Identify which cell holds the provided text, then report its [X, Y] central coordinate. 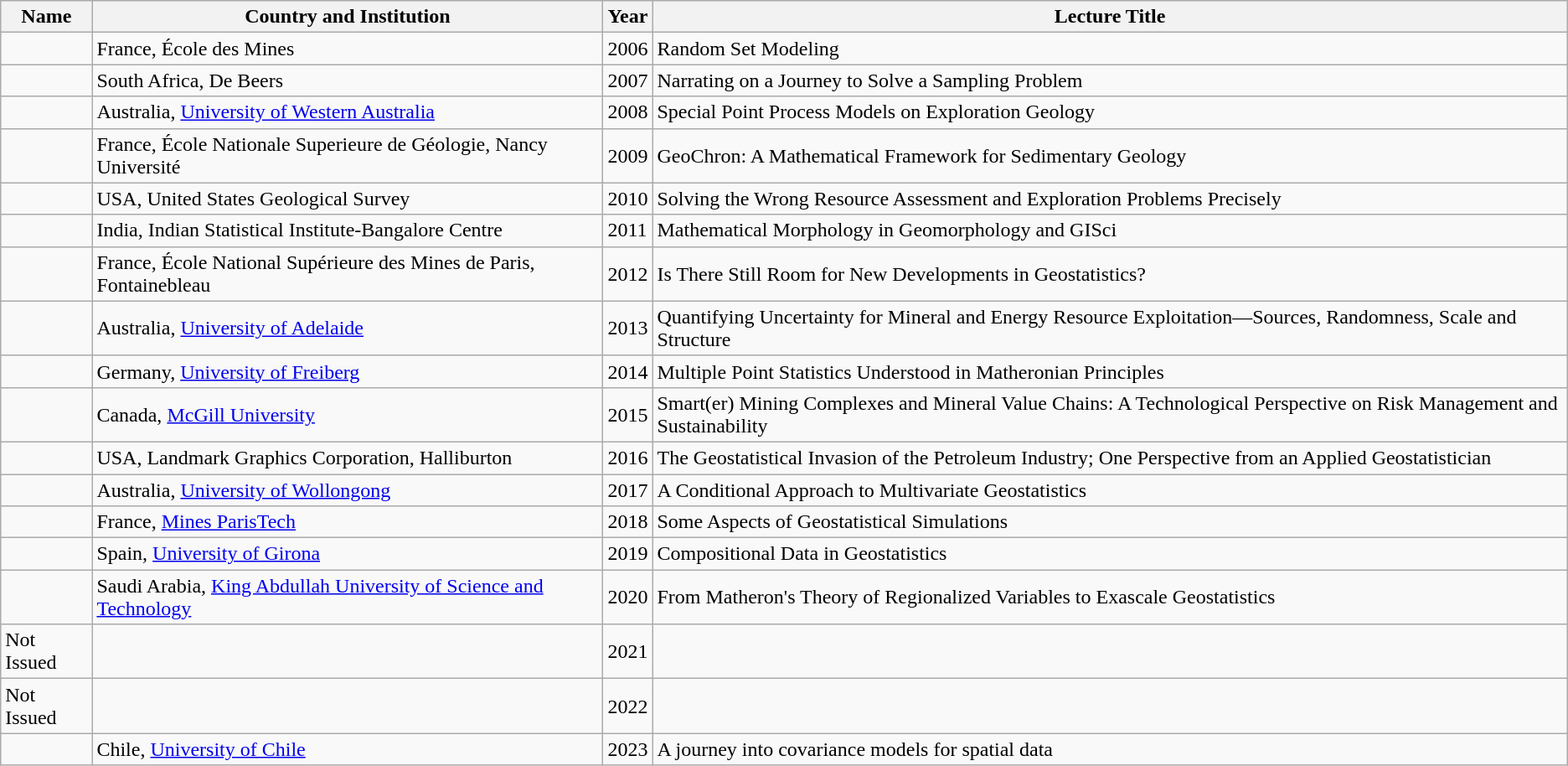
2020 [628, 597]
Saudi Arabia, King Abdullah University of Science and Technology [348, 597]
France, École National Supérieure des Mines de Paris, Fontainebleau [348, 273]
Australia, University of Western Australia [348, 112]
From Matheron's Theory of Regionalized Variables to Exascale Geostatistics [1110, 597]
Australia, University of Wollongong [348, 490]
USA, United States Geological Survey [348, 199]
Quantifying Uncertainty for Mineral and Energy Resource Exploitation—Sources, Randomness, Scale and Structure [1110, 329]
Chile, University of Chile [348, 749]
2022 [628, 706]
Is There Still Room for New Developments in Geostatistics? [1110, 273]
France, École Nationale Superieure de Géologie, Nancy Université [348, 156]
Special Point Process Models on Exploration Geology [1110, 112]
2013 [628, 329]
2008 [628, 112]
2009 [628, 156]
2017 [628, 490]
Some Aspects of Geostatistical Simulations [1110, 522]
A Conditional Approach to Multivariate Geostatistics [1110, 490]
Spain, University of Girona [348, 554]
2023 [628, 749]
Multiple Point Statistics Understood in Matheronian Principles [1110, 371]
A journey into covariance models for spatial data [1110, 749]
GeoChron: A Mathematical Framework for Sedimentary Geology [1110, 156]
2021 [628, 652]
2007 [628, 80]
France, École des Mines [348, 49]
Lecture Title [1110, 17]
2006 [628, 49]
2014 [628, 371]
2018 [628, 522]
Smart(er) Mining Complexes and Mineral Value Chains: A Technological Perspective on Risk Management and Sustainability [1110, 414]
Narrating on a Journey to Solve a Sampling Problem [1110, 80]
2010 [628, 199]
Compositional Data in Geostatistics [1110, 554]
Country and Institution [348, 17]
Year [628, 17]
Germany, University of Freiberg [348, 371]
France, Mines ParisTech [348, 522]
South Africa, De Beers [348, 80]
2011 [628, 230]
USA, Landmark Graphics Corporation, Halliburton [348, 458]
Australia, University of Adelaide [348, 329]
2016 [628, 458]
The Geostatistical Invasion of the Petroleum Industry; One Perspective from an Applied Geostatistician [1110, 458]
Solving the Wrong Resource Assessment and Exploration Problems Precisely [1110, 199]
2015 [628, 414]
2012 [628, 273]
Mathematical Morphology in Geomorphology and GISci [1110, 230]
Canada, McGill University [348, 414]
Random Set Modeling [1110, 49]
2019 [628, 554]
Name [47, 17]
India, Indian Statistical Institute-Bangalore Centre [348, 230]
